Determine the (X, Y) coordinate at the center of the cell enclosing the given text.  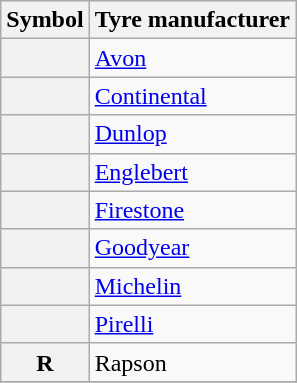
Rapson (192, 362)
Firestone (192, 210)
Goodyear (192, 248)
Symbol (45, 20)
Continental (192, 96)
Tyre manufacturer (192, 20)
R (45, 362)
Avon (192, 58)
Dunlop (192, 134)
Pirelli (192, 324)
Michelin (192, 286)
Englebert (192, 172)
